Scan for the cell matching the given text and deliver its [x, y] coordinate at center. 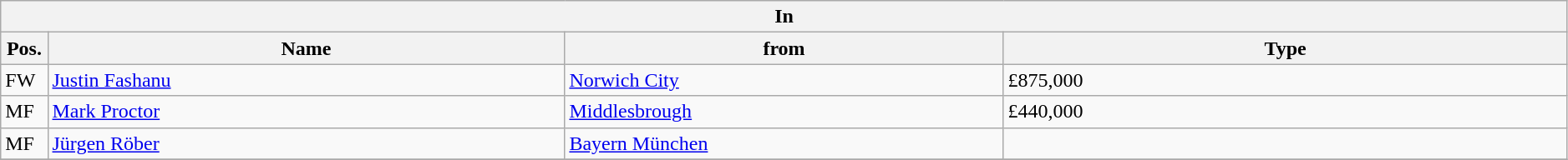
Type [1285, 48]
Norwich City [784, 80]
Justin Fashanu [306, 80]
£875,000 [1285, 80]
from [784, 48]
FW [24, 80]
Mark Proctor [306, 112]
In [784, 17]
Name [306, 48]
Jürgen Röber [306, 143]
Bayern München [784, 143]
Middlesbrough [784, 112]
Pos. [24, 48]
£440,000 [1285, 112]
